Search for the cell housing the specified text and yield its (x, y) center coordinate. 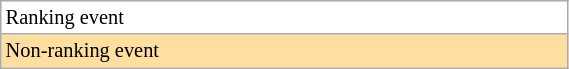
Ranking event (284, 17)
Non-ranking event (284, 51)
